Output the [X, Y] coordinate of the center of the cell containing the given text.  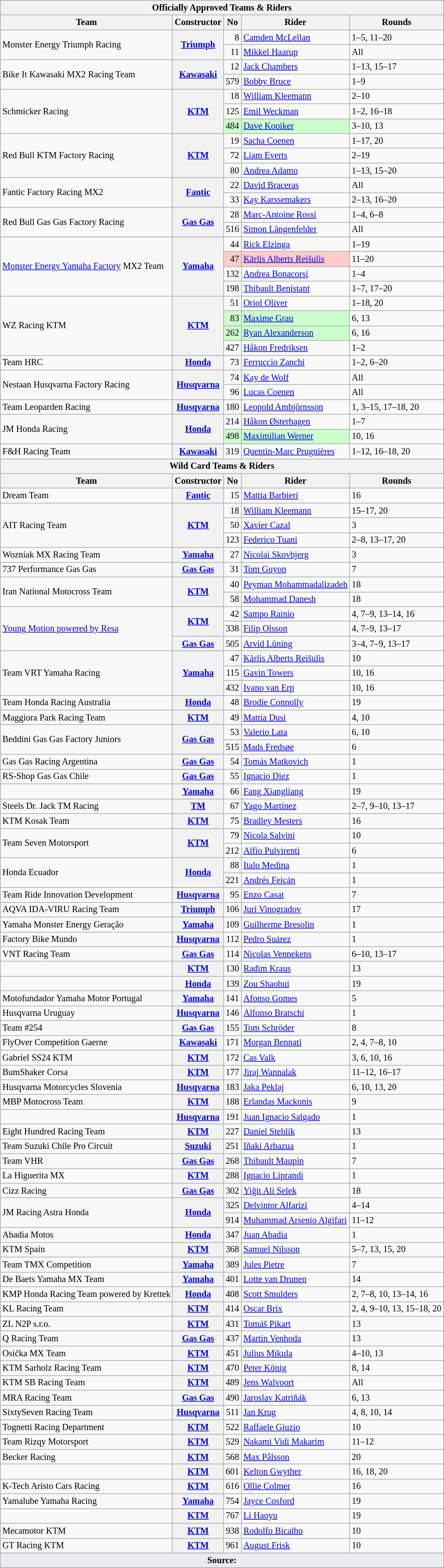
Ignacio Diez [295, 776]
Jiraj Wannalak [295, 1072]
288 [232, 1176]
529 [232, 1442]
Steels Dr. Jack TM Racing [87, 806]
AQVA IDA-VIRU Racing Team [87, 909]
1–4, 6–8 [397, 215]
Team Seven Motorsport [87, 843]
Sampo Rainio [295, 614]
Cas Valk [295, 1057]
Dream Team [87, 496]
RS-Shop Gas Gas Chile [87, 776]
2, 4, 9–10, 13, 15–18, 20 [397, 1309]
451 [232, 1353]
David Braceras [295, 185]
Juan Ignacio Salgado [295, 1117]
Camden McLellan [295, 37]
1–9 [397, 82]
6, 16 [397, 333]
1–2, 16–18 [397, 111]
KMP Honda Racing Team powered by Krettek [87, 1294]
11–12, 16–17 [397, 1072]
Italo Medina [295, 865]
Daniel Stehlík [295, 1131]
2–8, 13–17, 20 [397, 540]
BumShaker Corsa [87, 1072]
Rick Elzinga [295, 244]
Andrés Feicán [295, 880]
109 [232, 924]
12 [232, 67]
188 [232, 1102]
302 [232, 1191]
79 [232, 836]
6, 10 [397, 732]
171 [232, 1043]
Team Suzuki Chile Pro Circuit [87, 1146]
53 [232, 732]
Ferruccio Zanchi [295, 362]
Muhammad Arsenio Algifari [295, 1220]
Brodie Connolly [295, 703]
67 [232, 806]
579 [232, 82]
251 [232, 1146]
505 [232, 644]
Jens Walvoort [295, 1383]
5 [397, 998]
Red Bull KTM Factory Racing [87, 156]
ZL N2P s.r.o. [87, 1324]
K-Tech Aristo Cars Racing [87, 1486]
Simon Längenfelder [295, 229]
Leopold Ambjörnsson [295, 407]
Ivano van Erp [295, 688]
368 [232, 1249]
3–4, 7–9, 13–17 [397, 644]
130 [232, 969]
3, 6, 10, 16 [397, 1057]
Ignacio Liprandi [295, 1176]
Yamaha Monster Energy Geração [87, 924]
Source: [222, 1560]
Rodolfo Bicalho [295, 1531]
Fang Xiangliang [295, 791]
Officially Approved Teams & Riders [222, 7]
Young Motion powered by Resa [87, 628]
Tom Schröder [295, 1028]
Andrea Bonacorsi [295, 274]
146 [232, 1013]
Team Ride Innovation Development [87, 895]
Mikkel Haarup [295, 52]
Filip Olsson [295, 629]
Nicola Salvini [295, 836]
KTM SB Racing Team [87, 1383]
Husqvarna Uruguay [87, 1013]
Xavier Cazal [295, 525]
80 [232, 170]
Abadia Motos [87, 1235]
Bradley Mesters [295, 821]
MBP Motocross Team [87, 1102]
Husqvarna Motorcycles Slovenia [87, 1087]
Jack Chambers [295, 67]
Monster Energy Triumph Racing [87, 45]
319 [232, 451]
Alfio Pulvirenti [295, 851]
11 [232, 52]
9 [397, 1102]
Eight Hundred Racing Team [87, 1131]
490 [232, 1398]
268 [232, 1161]
489 [232, 1383]
Maximilian Werner [295, 436]
55 [232, 776]
4–10, 13 [397, 1353]
49 [232, 717]
VNT Racing Team [87, 954]
Liam Everts [295, 156]
1–18, 20 [397, 303]
1–7 [397, 422]
Mattia Dusi [295, 717]
227 [232, 1131]
51 [232, 303]
Mads Fredsøe [295, 747]
Tom Guyon [295, 569]
Nicolas Vennekens [295, 954]
4, 7–9, 13–14, 16 [397, 614]
74 [232, 377]
Marc-Antoine Rossi [295, 215]
Bike It Kawasaki MX2 Racing Team [87, 74]
Iñaki Arbazua [295, 1146]
Jules Pietre [295, 1264]
Morgan Bennati [295, 1043]
Radim Kraus [295, 969]
Jaroslav Katriňák [295, 1398]
Factory Bike Mundo [87, 939]
Team Leoparden Racing [87, 407]
De Baets Yamaha MX Team [87, 1279]
GT Racing KTM [87, 1546]
Raffaele Giuzio [295, 1427]
1, 3–15, 17–18, 20 [397, 407]
17 [397, 909]
601 [232, 1471]
Mecamotor KTM [87, 1531]
Jaka Peklaj [295, 1087]
Pedro Suárez [295, 939]
432 [232, 688]
214 [232, 422]
431 [232, 1324]
106 [232, 909]
470 [232, 1368]
221 [232, 880]
262 [232, 333]
Juan Abadia [295, 1235]
Scott Smulders [295, 1294]
28 [232, 215]
31 [232, 569]
Delvintor Alfarizi [295, 1205]
183 [232, 1087]
Team #254 [87, 1028]
Cizz Racing [87, 1191]
212 [232, 851]
8, 14 [397, 1368]
4, 7–9, 13–17 [397, 629]
MRA Racing Team [87, 1398]
Becker Racing [87, 1457]
Thibault Benistant [295, 289]
Kay de Wolf [295, 377]
401 [232, 1279]
437 [232, 1338]
Afonso Gomes [295, 998]
2–19 [397, 156]
40 [232, 584]
Maxime Grau [295, 318]
Håkon Østerhagen [295, 422]
August Frisk [295, 1546]
Fantic Factory Racing MX2 [87, 192]
75 [232, 821]
Motofundador Yamaha Motor Portugal [87, 998]
Red Bull Gas Gas Factory Racing [87, 222]
AIT Racing Team [87, 525]
1–2 [397, 348]
Oscar Brix [295, 1309]
347 [232, 1235]
Gavin Towers [295, 673]
2–10 [397, 96]
Mattia Barbieri [295, 496]
4–14 [397, 1205]
42 [232, 614]
Dave Kooiker [295, 126]
Alfonso Bratschi [295, 1013]
1–4 [397, 274]
Nestaan Husqvarna Factory Racing [87, 385]
SixtySeven Racing Team [87, 1412]
88 [232, 865]
Monster Energy Yamaha Factory MX2 Team [87, 266]
408 [232, 1294]
Erlandas Mackonis [295, 1102]
Team Honda Racing Australia [87, 703]
96 [232, 392]
Beddini Gas Gas Factory Juniors [87, 740]
11–20 [397, 259]
Guilherme Bresolin [295, 924]
Yago Martínez [295, 806]
Team HRC [87, 362]
498 [232, 436]
522 [232, 1427]
22 [232, 185]
1–5, 11–20 [397, 37]
WZ Racing KTM [87, 325]
Schmicker Racing [87, 111]
73 [232, 362]
JM Honda Racing [87, 429]
123 [232, 540]
Yamalube Yamaha Racing [87, 1501]
Tomáš Pikart [295, 1324]
33 [232, 200]
515 [232, 747]
737 Performance Gas Gas [87, 569]
15 [232, 496]
Wozniak MX Racing Team [87, 555]
Nakami Vidi Makarim [295, 1442]
Nicolai Skovbjerg [295, 555]
95 [232, 895]
Peter König [295, 1368]
767 [232, 1516]
114 [232, 954]
6–10, 13–17 [397, 954]
Wild Card Teams & Riders [222, 466]
125 [232, 111]
2, 7–8, 10, 13–14, 16 [397, 1294]
72 [232, 156]
180 [232, 407]
Tomás Matkovich [295, 762]
Oriol Oliver [295, 303]
1–17, 20 [397, 141]
568 [232, 1457]
1–7, 17–20 [397, 289]
4, 10 [397, 717]
Mohammad Danesh [295, 599]
Enzo Casat [295, 895]
Zou Shaohui [295, 984]
Q Racing Team [87, 1338]
83 [232, 318]
3–10, 13 [397, 126]
Kay Karssemakers [295, 200]
KTM Sarholz Racing Team [87, 1368]
112 [232, 939]
177 [232, 1072]
325 [232, 1205]
139 [232, 984]
516 [232, 229]
141 [232, 998]
754 [232, 1501]
427 [232, 348]
Team TMX Competition [87, 1264]
Jan Krug [295, 1412]
Iran National Motocross Team [87, 591]
Team VRT Yamaha Racing [87, 673]
Emil Weckman [295, 111]
Andrea Adamo [295, 170]
1–13, 15–17 [397, 67]
2–13, 16–20 [397, 200]
938 [232, 1531]
Lotte van Drunen [295, 1279]
KL Racing Team [87, 1309]
155 [232, 1028]
Tognetti Racing Department [87, 1427]
1–13, 15–20 [397, 170]
Gabriel SS24 KTM [87, 1057]
20 [397, 1457]
14 [397, 1279]
48 [232, 703]
KTM Kosak Team [87, 821]
Bobby Bruce [295, 82]
Julius Mikula [295, 1353]
191 [232, 1117]
Maggiora Park Racing Team [87, 717]
Honda Ecuador [87, 873]
27 [232, 555]
4, 8, 10, 14 [397, 1412]
Martin Venhoda [295, 1338]
Thibault Maupin [295, 1161]
Team Rizqy Motorsport [87, 1442]
338 [232, 629]
Juri Vinogradov [295, 909]
Samuel Nilsson [295, 1249]
1–19 [397, 244]
Arvid Lüning [295, 644]
KTM Spain [87, 1249]
La Higuerita MX [87, 1176]
Lucas Coenen [295, 392]
F&H Racing Team [87, 451]
Håkon Fredriksen [295, 348]
Federico Tuani [295, 540]
Gas Gas Racing Argentina [87, 762]
Ryan Alexanderson [295, 333]
Ollie Colmer [295, 1486]
414 [232, 1309]
6, 10, 13, 20 [397, 1087]
Max Pålsson [295, 1457]
132 [232, 274]
Valerio Lata [295, 732]
Osička MX Team [87, 1353]
Peyman Mohammadalizadeh [295, 584]
Jayce Cosford [295, 1501]
914 [232, 1220]
5–7, 13, 15, 20 [397, 1249]
Yiğit Ali Selek [295, 1191]
389 [232, 1264]
16, 18, 20 [397, 1471]
FlyOver Competition Gaerne [87, 1043]
58 [232, 599]
115 [232, 673]
1–12, 16–18, 20 [397, 451]
198 [232, 289]
54 [232, 762]
TM [198, 806]
50 [232, 525]
616 [232, 1486]
Suzuki [198, 1146]
Li Haoyu [295, 1516]
Quentin-Marc Prugnières [295, 451]
172 [232, 1057]
1–2, 6–20 [397, 362]
Kelton Gwyther [295, 1471]
484 [232, 126]
66 [232, 791]
2, 4, 7–8, 10 [397, 1043]
Sacha Coenen [295, 141]
44 [232, 244]
15–17, 20 [397, 511]
2–7, 9–10, 13–17 [397, 806]
511 [232, 1412]
961 [232, 1546]
JM Racing Astra Honda [87, 1213]
Team VHR [87, 1161]
